Determine the [x, y] coordinate at the center of the cell enclosing the given text.  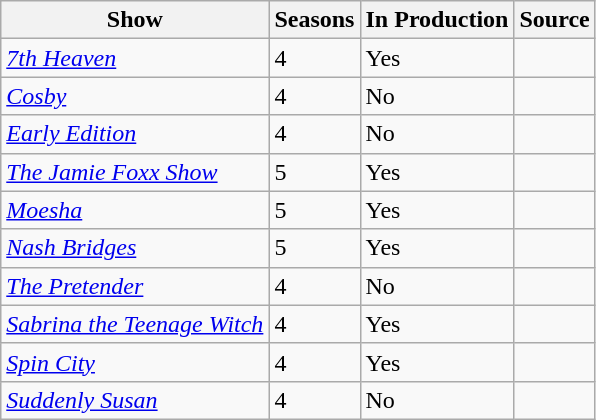
The Pretender [135, 286]
The Jamie Foxx Show [135, 172]
Show [135, 20]
Sabrina the Teenage Witch [135, 324]
Early Edition [135, 134]
Suddenly Susan [135, 400]
Spin City [135, 362]
Seasons [314, 20]
In Production [437, 20]
Nash Bridges [135, 248]
7th Heaven [135, 58]
Source [554, 20]
Moesha [135, 210]
Cosby [135, 96]
